For the text-containing cell, return its midpoint in (x, y) coordinate format. 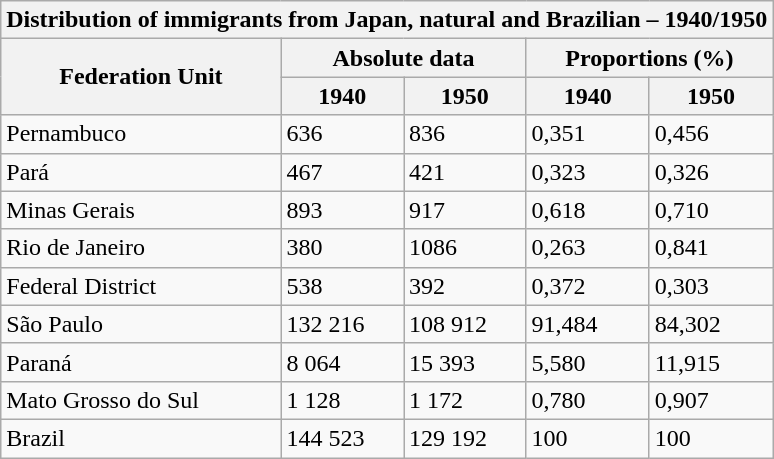
132 216 (342, 324)
Mato Grosso do Sul (141, 400)
129 192 (466, 438)
108 912 (466, 324)
421 (466, 172)
144 523 (342, 438)
893 (342, 210)
0,303 (710, 286)
Brazil (141, 438)
91,484 (588, 324)
0,323 (588, 172)
Pará (141, 172)
0,456 (710, 134)
392 (466, 286)
0,618 (588, 210)
0,841 (710, 248)
467 (342, 172)
0,263 (588, 248)
0,907 (710, 400)
Federal District (141, 286)
Rio de Janeiro (141, 248)
Distribution of immigrants from Japan, natural and Brazilian – 1940/1950 (387, 20)
1 172 (466, 400)
Federation Unit (141, 77)
0,326 (710, 172)
836 (466, 134)
917 (466, 210)
Paraná (141, 362)
Proportions (%) (650, 58)
0,780 (588, 400)
0,710 (710, 210)
1 128 (342, 400)
380 (342, 248)
538 (342, 286)
5,580 (588, 362)
11,915 (710, 362)
0,372 (588, 286)
1086 (466, 248)
15 393 (466, 362)
Minas Gerais (141, 210)
636 (342, 134)
0,351 (588, 134)
8 064 (342, 362)
Pernambuco (141, 134)
São Paulo (141, 324)
84,302 (710, 324)
Absolute data (404, 58)
